Return [X, Y] of the center of cell containing provided text 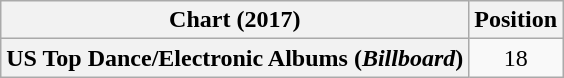
Position [516, 20]
Chart (2017) [235, 20]
18 [516, 58]
US Top Dance/Electronic Albums (Billboard) [235, 58]
